For the text-containing cell, return its midpoint in (x, y) coordinate format. 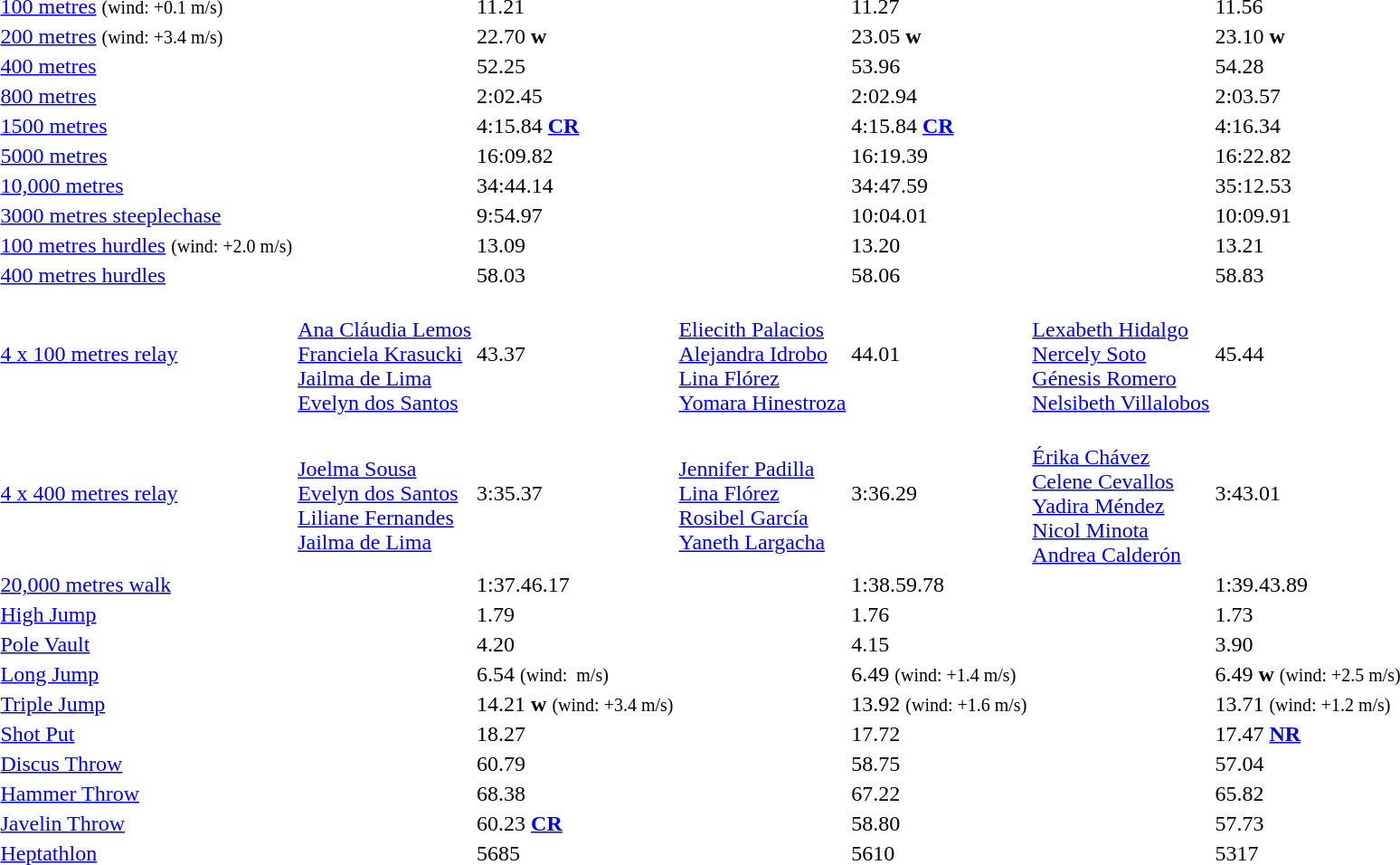
60.79 (575, 764)
58.03 (575, 275)
Érika Chávez Celene Cevallos Yadira Méndez Nicol Minota Andrea Calderón (1121, 494)
1:38.59.78 (939, 585)
Ana Cláudia Lemos Franciela Krasucki Jailma de Lima Evelyn dos Santos (385, 354)
16:09.82 (575, 156)
4.15 (939, 644)
13.09 (575, 245)
10:04.01 (939, 215)
23.05 w (939, 36)
9:54.97 (575, 215)
43.37 (575, 354)
53.96 (939, 66)
3:35.37 (575, 494)
Joelma Sousa Evelyn dos Santos Liliane Fernandes Jailma de Lima (385, 494)
1.79 (575, 614)
58.80 (939, 823)
13.92 (wind: +1.6 m/s) (939, 704)
67.22 (939, 794)
3:36.29 (939, 494)
22.70 w (575, 36)
58.75 (939, 764)
18.27 (575, 734)
17.72 (939, 734)
34:44.14 (575, 185)
Lexabeth Hidalgo Nercely Soto Génesis Romero Nelsibeth Villalobos (1121, 354)
34:47.59 (939, 185)
Jennifer Padilla Lina Flórez Rosibel García Yaneth Largacha (762, 494)
6.49 (wind: +1.4 m/s) (939, 674)
1:37.46.17 (575, 585)
68.38 (575, 794)
60.23 CR (575, 823)
13.20 (939, 245)
1.76 (939, 614)
2:02.94 (939, 96)
52.25 (575, 66)
6.54 (wind: m/s) (575, 674)
2:02.45 (575, 96)
4.20 (575, 644)
14.21 w (wind: +3.4 m/s) (575, 704)
Eliecith Palacios Alejandra Idrobo Lina Flórez Yomara Hinestroza (762, 354)
44.01 (939, 354)
16:19.39 (939, 156)
58.06 (939, 275)
